Scan for the cell matching the given text and deliver its [X, Y] coordinate at center. 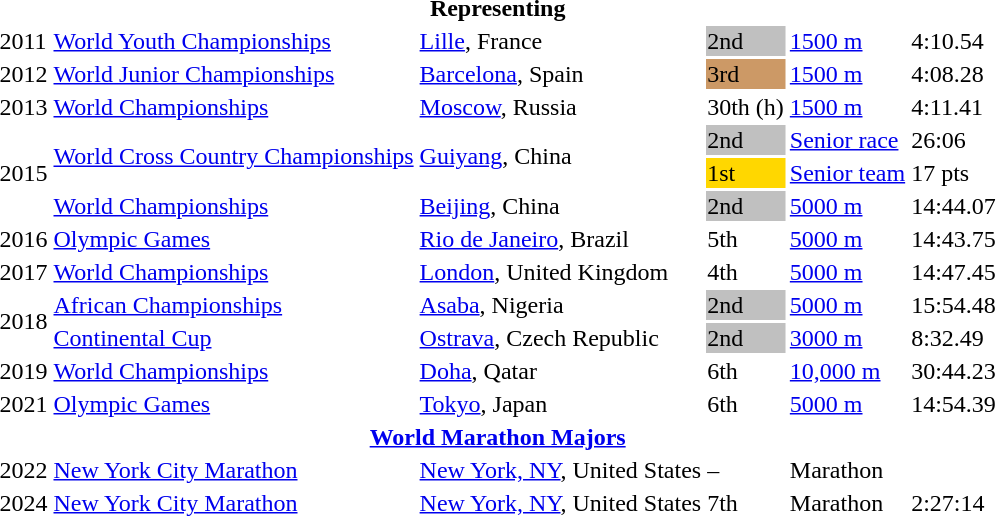
– [746, 470]
Tokyo, Japan [560, 404]
New York City Marathon [234, 470]
Doha, Qatar [560, 371]
Ostrava, Czech Republic [560, 338]
1st [746, 173]
30th (h) [746, 107]
World Junior Championships [234, 74]
Marathon [847, 470]
New York, NY, United States [560, 470]
4th [746, 272]
Rio de Janeiro, Brazil [560, 239]
Guiyang, China [560, 156]
London, United Kingdom [560, 272]
3000 m [847, 338]
Lille, France [560, 41]
Moscow, Russia [560, 107]
African Championships [234, 305]
Senior team [847, 173]
Senior race [847, 140]
3rd [746, 74]
Asaba, Nigeria [560, 305]
World Cross Country Championships [234, 156]
10,000 m [847, 371]
5th [746, 239]
World Youth Championships [234, 41]
Continental Cup [234, 338]
Barcelona, Spain [560, 74]
Beijing, China [560, 206]
